Pinpoint the cell where the given text exists, returning its [X, Y] midpoint coordinate. 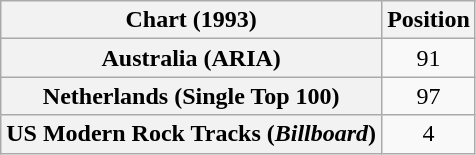
4 [429, 134]
Australia (ARIA) [192, 58]
91 [429, 58]
Chart (1993) [192, 20]
97 [429, 96]
Netherlands (Single Top 100) [192, 96]
US Modern Rock Tracks (Billboard) [192, 134]
Position [429, 20]
